Locate the cell with the specified text and output its [x, y] center coordinate. 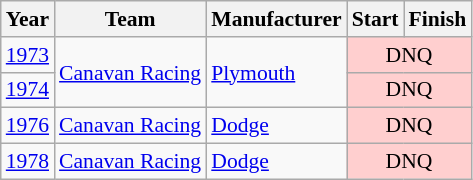
1973 [28, 55]
Start [376, 19]
1976 [28, 126]
Plymouth [276, 72]
1974 [28, 90]
1978 [28, 162]
Finish [438, 19]
Team [130, 19]
Manufacturer [276, 19]
Year [28, 19]
